Output the [x, y] coordinate of the center of the cell containing the given text.  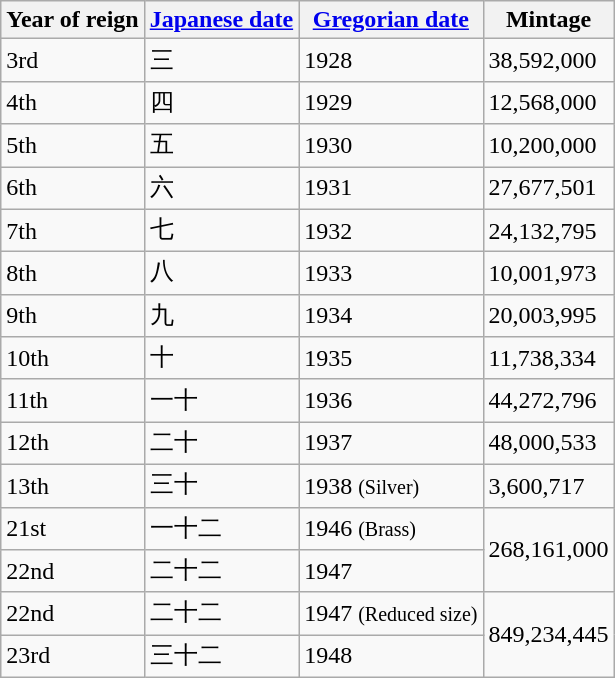
十 [221, 358]
1947 (Reduced size) [391, 614]
一十 [221, 400]
Mintage [548, 20]
1947 [391, 572]
48,000,533 [548, 444]
三 [221, 60]
10,200,000 [548, 146]
7th [72, 230]
七 [221, 230]
Year of reign [72, 20]
5th [72, 146]
五 [221, 146]
44,272,796 [548, 400]
3,600,717 [548, 486]
268,161,000 [548, 550]
1934 [391, 316]
1936 [391, 400]
4th [72, 102]
11,738,334 [548, 358]
九 [221, 316]
八 [221, 274]
一十二 [221, 528]
12th [72, 444]
13th [72, 486]
3rd [72, 60]
38,592,000 [548, 60]
Gregorian date [391, 20]
1929 [391, 102]
1928 [391, 60]
9th [72, 316]
1938 (Silver) [391, 486]
三十 [221, 486]
1948 [391, 656]
四 [221, 102]
6th [72, 188]
1935 [391, 358]
24,132,795 [548, 230]
1931 [391, 188]
8th [72, 274]
10th [72, 358]
1932 [391, 230]
23rd [72, 656]
1930 [391, 146]
20,003,995 [548, 316]
11th [72, 400]
10,001,973 [548, 274]
21st [72, 528]
三十二 [221, 656]
27,677,501 [548, 188]
1933 [391, 274]
Japanese date [221, 20]
1937 [391, 444]
二十 [221, 444]
849,234,445 [548, 634]
六 [221, 188]
1946 (Brass) [391, 528]
12,568,000 [548, 102]
